From the cell containing the given text, extract its center point as [x, y] coordinate. 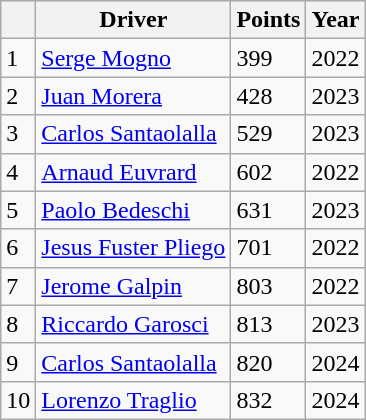
428 [268, 96]
602 [268, 172]
Year [336, 20]
631 [268, 210]
Jerome Galpin [134, 286]
Serge Mogno [134, 58]
Riccardo Garosci [134, 324]
9 [18, 362]
5 [18, 210]
813 [268, 324]
820 [268, 362]
803 [268, 286]
Paolo Bedeschi [134, 210]
529 [268, 134]
10 [18, 400]
Jesus Fuster Pliego [134, 248]
832 [268, 400]
1 [18, 58]
2 [18, 96]
Arnaud Euvrard [134, 172]
6 [18, 248]
8 [18, 324]
Points [268, 20]
701 [268, 248]
Lorenzo Traglio [134, 400]
399 [268, 58]
Driver [134, 20]
3 [18, 134]
Juan Morera [134, 96]
4 [18, 172]
7 [18, 286]
